For the text-containing cell, return its midpoint in [x, y] coordinate format. 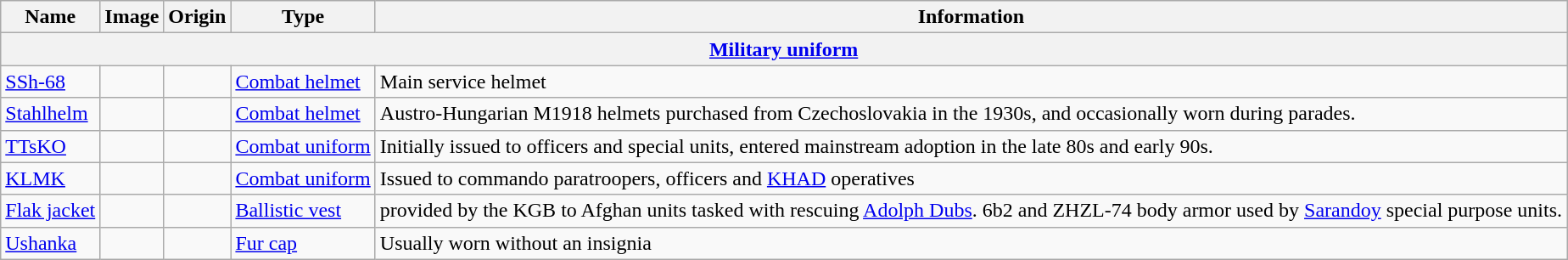
Image [132, 17]
Name [51, 17]
Flak jacket [51, 211]
Origin [197, 17]
provided by the KGB to Afghan units tasked with rescuing Adolph Dubs. 6b2 and ZHZL-74 body armor used by Sarandoy special purpose units. [971, 211]
Usually worn without an insignia [971, 243]
Stahlhelm [51, 114]
Information [971, 17]
TTsKO [51, 146]
Military uniform [784, 49]
Ushanka [51, 243]
SSh-68 [51, 82]
Ballistic vest [303, 211]
Issued to commando paratroopers, officers and KHAD operatives [971, 178]
Austro-Hungarian M1918 helmets purchased from Czechoslovakia in the 1930s, and occasionally worn during parades. [971, 114]
Fur cap [303, 243]
Initially issued to officers and special units, entered mainstream adoption in the late 80s and early 90s. [971, 146]
Main service helmet [971, 82]
Type [303, 17]
KLMK [51, 178]
